Determine the (X, Y) coordinate at the center of the cell enclosing the given text.  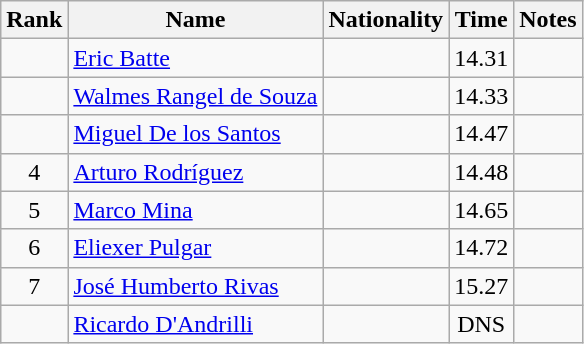
14.65 (482, 210)
14.48 (482, 172)
Name (196, 20)
Arturo Rodríguez (196, 172)
5 (34, 210)
José Humberto Rivas (196, 286)
Time (482, 20)
15.27 (482, 286)
Miguel De los Santos (196, 134)
4 (34, 172)
DNS (482, 324)
14.72 (482, 248)
Nationality (386, 20)
Walmes Rangel de Souza (196, 96)
Marco Mina (196, 210)
14.47 (482, 134)
14.31 (482, 58)
Ricardo D'Andrilli (196, 324)
Eliexer Pulgar (196, 248)
Rank (34, 20)
Notes (548, 20)
Eric Batte (196, 58)
6 (34, 248)
7 (34, 286)
14.33 (482, 96)
